For the text-containing cell, return its midpoint in (x, y) coordinate format. 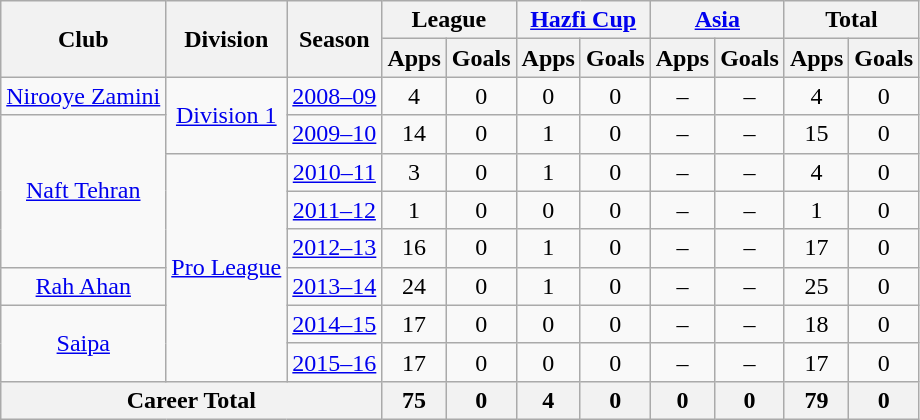
Naft Tehran (84, 191)
75 (414, 400)
2014–15 (334, 324)
Nirooye Zamini (84, 96)
16 (414, 248)
2009–10 (334, 134)
Career Total (192, 400)
2010–11 (334, 172)
Rah Ahan (84, 286)
18 (816, 324)
3 (414, 172)
Season (334, 39)
2013–14 (334, 286)
14 (414, 134)
24 (414, 286)
Saipa (84, 343)
2012–13 (334, 248)
Pro League (226, 267)
League (449, 20)
15 (816, 134)
25 (816, 286)
Asia (717, 20)
2015–16 (334, 362)
2011–12 (334, 210)
Hazfi Cup (583, 20)
Division 1 (226, 115)
Division (226, 39)
2008–09 (334, 96)
Total (851, 20)
79 (816, 400)
Club (84, 39)
